Output the (X, Y) coordinate of the center of the cell containing the given text.  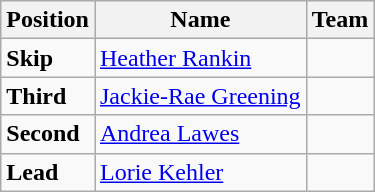
Lorie Kehler (200, 172)
Team (340, 20)
Name (200, 20)
Jackie-Rae Greening (200, 96)
Second (48, 134)
Skip (48, 58)
Heather Rankin (200, 58)
Andrea Lawes (200, 134)
Third (48, 96)
Position (48, 20)
Lead (48, 172)
